Identify which cell holds the provided text, then report its [x, y] central coordinate. 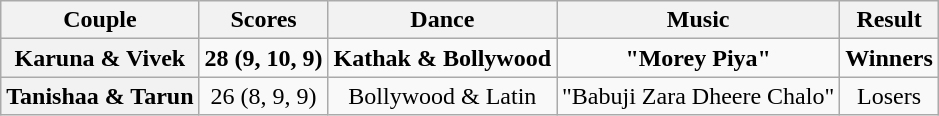
Losers [890, 96]
Dance [442, 20]
Couple [100, 20]
"Babuji Zara Dheere Chalo" [698, 96]
Karuna & Vivek [100, 58]
"Morey Piya" [698, 58]
Result [890, 20]
Scores [264, 20]
28 (9, 10, 9) [264, 58]
Bollywood & Latin [442, 96]
Music [698, 20]
26 (8, 9, 9) [264, 96]
Kathak & Bollywood [442, 58]
Winners [890, 58]
Tanishaa & Tarun [100, 96]
